Pinpoint the cell where the given text exists, returning its (x, y) midpoint coordinate. 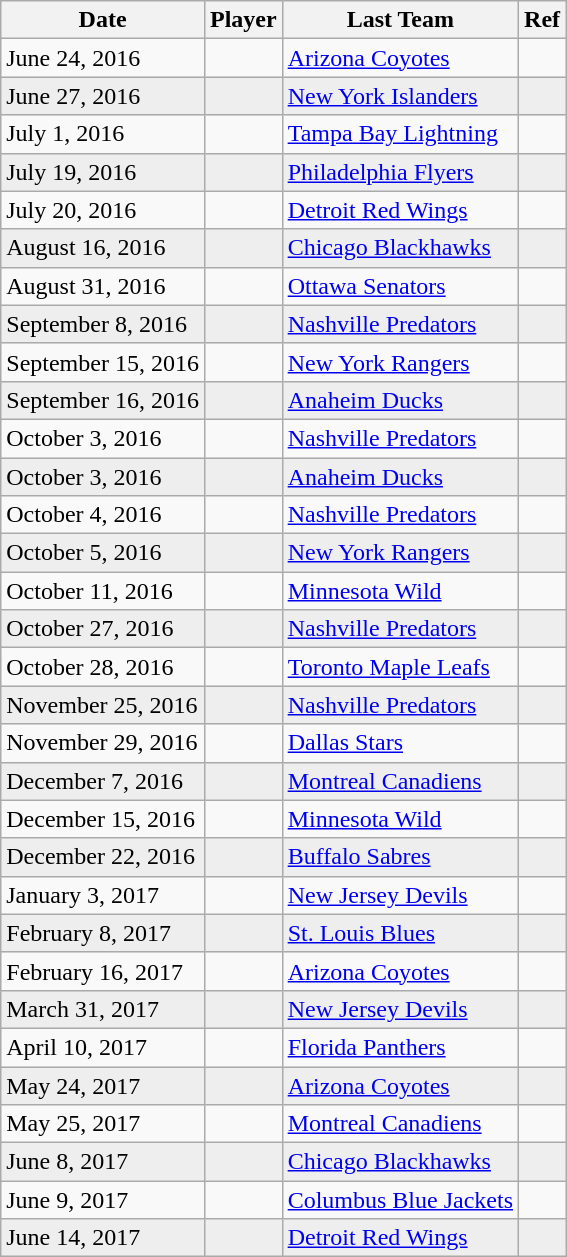
October 4, 2016 (103, 515)
September 8, 2016 (103, 324)
St. Louis Blues (400, 933)
June 24, 2016 (103, 58)
July 20, 2016 (103, 210)
December 22, 2016 (103, 857)
Tampa Bay Lightning (400, 134)
Player (243, 20)
June 8, 2017 (103, 1162)
November 25, 2016 (103, 705)
Toronto Maple Leafs (400, 667)
September 15, 2016 (103, 362)
September 16, 2016 (103, 400)
May 25, 2017 (103, 1124)
October 5, 2016 (103, 553)
January 3, 2017 (103, 895)
July 1, 2016 (103, 134)
New York Islanders (400, 96)
August 31, 2016 (103, 286)
Date (103, 20)
Philadelphia Flyers (400, 172)
March 31, 2017 (103, 1009)
October 27, 2016 (103, 629)
February 16, 2017 (103, 971)
November 29, 2016 (103, 743)
October 11, 2016 (103, 591)
June 14, 2017 (103, 1238)
Buffalo Sabres (400, 857)
October 28, 2016 (103, 667)
June 27, 2016 (103, 96)
Florida Panthers (400, 1047)
Ref (542, 20)
June 9, 2017 (103, 1200)
May 24, 2017 (103, 1085)
Columbus Blue Jackets (400, 1200)
August 16, 2016 (103, 248)
Dallas Stars (400, 743)
April 10, 2017 (103, 1047)
December 15, 2016 (103, 819)
Ottawa Senators (400, 286)
Last Team (400, 20)
December 7, 2016 (103, 781)
July 19, 2016 (103, 172)
February 8, 2017 (103, 933)
